For the text-containing cell, return its midpoint in [X, Y] coordinate format. 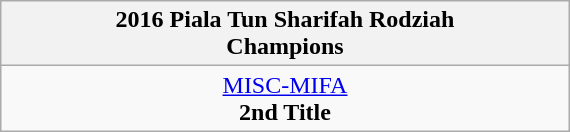
2016 Piala Tun Sharifah RodziahChampions [284, 34]
MISC-MIFA2nd Title [284, 98]
